Extract the (x, y) coordinate from the center of the cell holding the provided text.  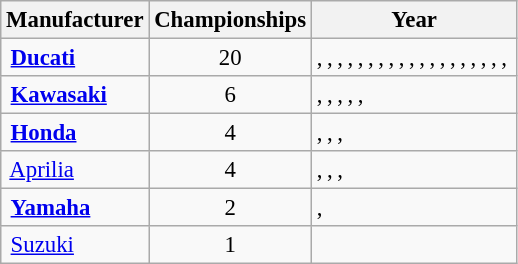
, (414, 208)
1 (230, 245)
Manufacturer (75, 20)
, , , , , , , , , , , , , , , , , , , (414, 58)
6 (230, 95)
Honda (75, 133)
, , , , , (414, 95)
Aprilia (75, 170)
Kawasaki (75, 95)
20 (230, 58)
Suzuki (75, 245)
Year (414, 20)
Yamaha (75, 208)
Championships (230, 20)
2 (230, 208)
Ducati (75, 58)
